Detect which cell encompasses the target text, then output its (x, y) center coordinate. 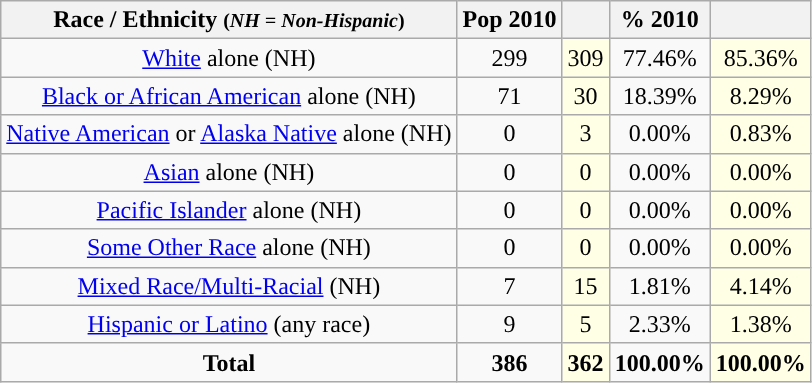
7 (510, 286)
Some Other Race alone (NH) (229, 248)
8.29% (760, 96)
1.38% (760, 324)
18.39% (660, 96)
4.14% (760, 286)
3 (586, 134)
1.81% (660, 286)
Pop 2010 (510, 20)
5 (586, 324)
0.83% (760, 134)
386 (510, 362)
Native American or Alaska Native alone (NH) (229, 134)
White alone (NH) (229, 58)
Mixed Race/Multi-Racial (NH) (229, 286)
Race / Ethnicity (NH = Non-Hispanic) (229, 20)
Asian alone (NH) (229, 172)
77.46% (660, 58)
15 (586, 286)
Total (229, 362)
30 (586, 96)
362 (586, 362)
Pacific Islander alone (NH) (229, 210)
% 2010 (660, 20)
Hispanic or Latino (any race) (229, 324)
85.36% (760, 58)
2.33% (660, 324)
Black or African American alone (NH) (229, 96)
299 (510, 58)
71 (510, 96)
9 (510, 324)
309 (586, 58)
